Detect which cell encompasses the target text, then output its (x, y) center coordinate. 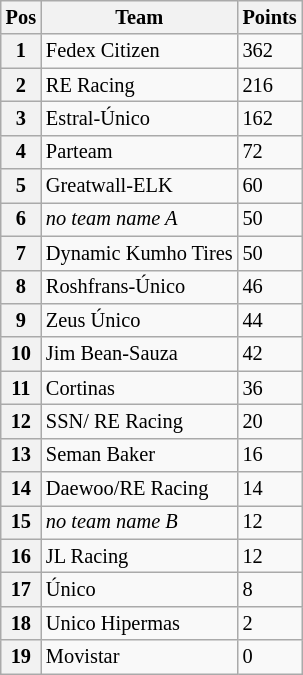
RE Racing (140, 85)
no team name B (140, 522)
20 (270, 421)
Points (270, 17)
Jim Bean-Sauza (140, 354)
Roshfrans-Único (140, 287)
18 (21, 623)
13 (21, 455)
36 (270, 388)
Único (140, 589)
Cortinas (140, 388)
Movistar (140, 657)
15 (21, 522)
SSN/ RE Racing (140, 421)
Parteam (140, 152)
Daewoo/RE Racing (140, 489)
Seman Baker (140, 455)
no team name A (140, 219)
216 (270, 85)
362 (270, 51)
6 (21, 219)
11 (21, 388)
7 (21, 253)
44 (270, 320)
42 (270, 354)
10 (21, 354)
46 (270, 287)
3 (21, 118)
17 (21, 589)
72 (270, 152)
162 (270, 118)
Estral-Único (140, 118)
Fedex Citizen (140, 51)
0 (270, 657)
Dynamic Kumho Tires (140, 253)
60 (270, 186)
Zeus Único (140, 320)
9 (21, 320)
Unico Hipermas (140, 623)
Greatwall-ELK (140, 186)
JL Racing (140, 556)
Pos (21, 17)
1 (21, 51)
19 (21, 657)
Team (140, 17)
5 (21, 186)
4 (21, 152)
